Scan for the cell matching the given text and deliver its (x, y) coordinate at center. 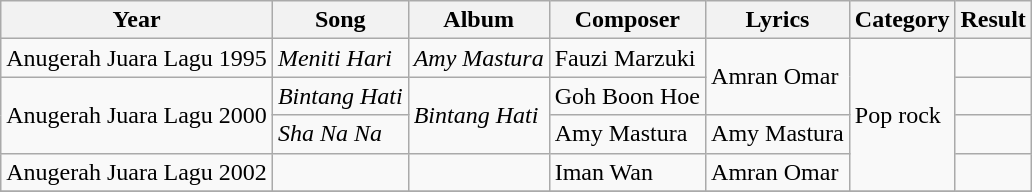
Song (340, 20)
Category (902, 20)
Iman Wan (627, 172)
Result (993, 20)
Pop rock (902, 115)
Year (137, 20)
Anugerah Juara Lagu 2000 (137, 115)
Lyrics (778, 20)
Anugerah Juara Lagu 2002 (137, 172)
Fauzi Marzuki (627, 58)
Album (478, 20)
Composer (627, 20)
Anugerah Juara Lagu 1995 (137, 58)
Sha Na Na (340, 134)
Meniti Hari (340, 58)
Goh Boon Hoe (627, 96)
